Locate the cell with the specified text and output its [x, y] center coordinate. 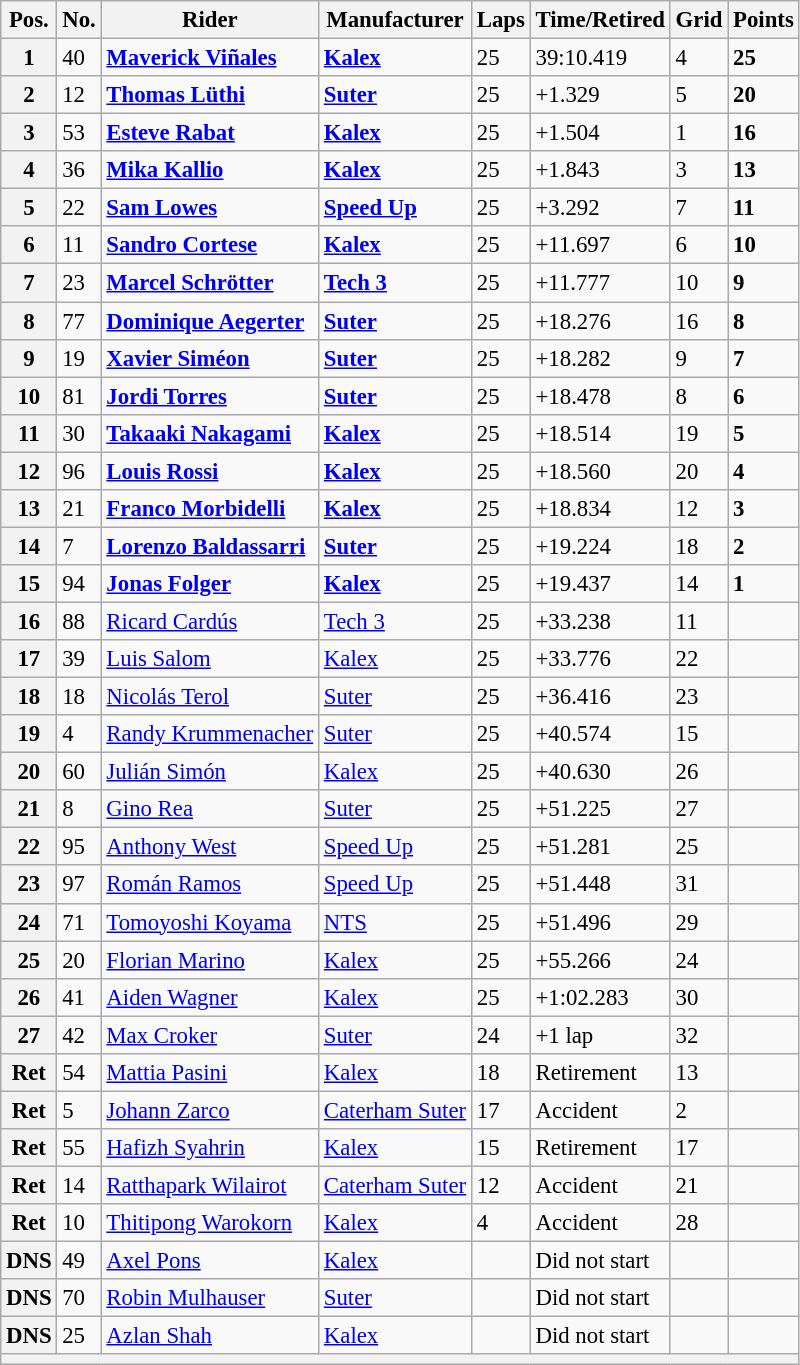
49 [79, 1261]
+40.574 [600, 734]
+1:02.283 [600, 997]
32 [698, 1035]
Robin Mulhauser [210, 1298]
95 [79, 847]
53 [79, 133]
Florian Marino [210, 960]
Nicolás Terol [210, 697]
+18.560 [600, 471]
Azlan Shah [210, 1336]
Johann Zarco [210, 1110]
31 [698, 885]
+33.776 [600, 659]
+36.416 [600, 697]
Anthony West [210, 847]
55 [79, 1148]
Grid [698, 20]
Randy Krummenacher [210, 734]
Mika Kallio [210, 170]
Lorenzo Baldassarri [210, 546]
NTS [396, 922]
No. [79, 20]
+18.514 [600, 433]
Aiden Wagner [210, 997]
71 [79, 922]
42 [79, 1035]
Pos. [29, 20]
Maverick Viñales [210, 58]
+18.834 [600, 509]
+18.282 [600, 358]
Franco Morbidelli [210, 509]
94 [79, 584]
+11.697 [600, 245]
+51.448 [600, 885]
Thomas Lüthi [210, 95]
+1.504 [600, 133]
36 [79, 170]
Ricard Cardús [210, 621]
54 [79, 1073]
+19.224 [600, 546]
Max Croker [210, 1035]
+51.496 [600, 922]
Xavier Siméon [210, 358]
Esteve Rabat [210, 133]
Jordi Torres [210, 396]
+55.266 [600, 960]
81 [79, 396]
Jonas Folger [210, 584]
Román Ramos [210, 885]
Marcel Schrötter [210, 283]
97 [79, 885]
Tomoyoshi Koyama [210, 922]
Takaaki Nakagami [210, 433]
Rider [210, 20]
88 [79, 621]
+1.843 [600, 170]
Luis Salom [210, 659]
+33.238 [600, 621]
Sam Lowes [210, 208]
77 [79, 321]
39 [79, 659]
Mattia Pasini [210, 1073]
70 [79, 1298]
Julián Simón [210, 772]
Louis Rossi [210, 471]
Laps [500, 20]
+3.292 [600, 208]
41 [79, 997]
Thitipong Warokorn [210, 1223]
+18.478 [600, 396]
Sandro Cortese [210, 245]
+40.630 [600, 772]
40 [79, 58]
+51.281 [600, 847]
Hafizh Syahrin [210, 1148]
+11.777 [600, 283]
29 [698, 922]
Axel Pons [210, 1261]
+1.329 [600, 95]
39:10.419 [600, 58]
Ratthapark Wilairot [210, 1185]
Gino Rea [210, 809]
96 [79, 471]
60 [79, 772]
Points [764, 20]
+1 lap [600, 1035]
28 [698, 1223]
+51.225 [600, 809]
+19.437 [600, 584]
Time/Retired [600, 20]
Dominique Aegerter [210, 321]
+18.276 [600, 321]
Manufacturer [396, 20]
